Scan for the cell matching the given text and deliver its [x, y] coordinate at center. 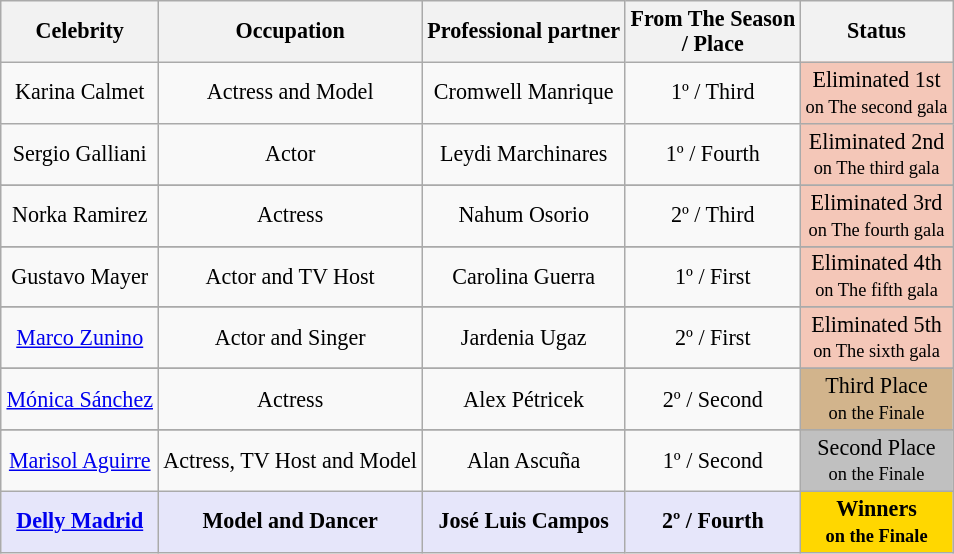
Eliminated 4thon The fifth gala [876, 276]
Alex Pétricek [524, 398]
Third Placeon the Finale [876, 398]
Mónica Sánchez [80, 398]
Marco Zunino [80, 338]
Nahum Osorio [524, 214]
Winnerson the Finale [876, 522]
Celebrity [80, 30]
Leydi Marchinares [524, 154]
From The Season / Place [712, 30]
1º / Second [712, 460]
Eliminated 5thon The sixth gala [876, 338]
2º / Fourth [712, 522]
Eliminated 1ston The second gala [876, 92]
Alan Ascuña [524, 460]
Actress, TV Host and Model [290, 460]
Second Placeon the Finale [876, 460]
Sergio Galliani [80, 154]
Occupation [290, 30]
Status [876, 30]
Actor and TV Host [290, 276]
Actress and Model [290, 92]
2º / Third [712, 214]
Gustavo Mayer [80, 276]
José Luis Campos [524, 522]
1º / First [712, 276]
Eliminated 2ndon The third gala [876, 154]
Cromwell Manrique [524, 92]
1º / Fourth [712, 154]
Marisol Aguirre [80, 460]
Jardenia Ugaz [524, 338]
Karina Calmet [80, 92]
Model and Dancer [290, 522]
Actor [290, 154]
Norka Ramirez [80, 214]
Actor and Singer [290, 338]
2º / Second [712, 398]
Carolina Guerra [524, 276]
1º / Third [712, 92]
Professional partner [524, 30]
Delly Madrid [80, 522]
Eliminated 3rdon The fourth gala [876, 214]
2º / First [712, 338]
